Extract the (x, y) coordinate from the center of the cell holding the provided text.  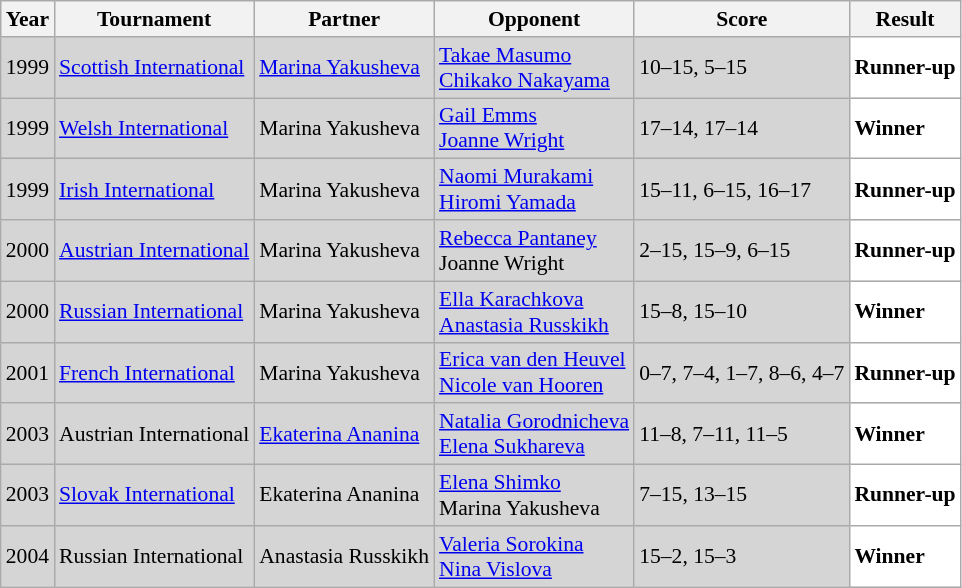
0–7, 7–4, 1–7, 8–6, 4–7 (742, 372)
Valeria Sorokina Nina Vislova (534, 556)
Scottish International (154, 68)
15–2, 15–3 (742, 556)
15–8, 15–10 (742, 312)
2–15, 15–9, 6–15 (742, 250)
15–11, 6–15, 16–17 (742, 190)
Elena Shimko Marina Yakusheva (534, 496)
Opponent (534, 19)
Year (28, 19)
Anastasia Russkikh (344, 556)
French International (154, 372)
7–15, 13–15 (742, 496)
2004 (28, 556)
Takae Masumo Chikako Nakayama (534, 68)
2001 (28, 372)
Gail Emms Joanne Wright (534, 128)
Rebecca Pantaney Joanne Wright (534, 250)
Result (904, 19)
Naomi Murakami Hiromi Yamada (534, 190)
17–14, 17–14 (742, 128)
Erica van den Heuvel Nicole van Hooren (534, 372)
10–15, 5–15 (742, 68)
Irish International (154, 190)
Slovak International (154, 496)
11–8, 7–11, 11–5 (742, 434)
Ella Karachkova Anastasia Russkikh (534, 312)
Tournament (154, 19)
Score (742, 19)
Natalia Gorodnicheva Elena Sukhareva (534, 434)
Partner (344, 19)
Welsh International (154, 128)
